Locate the cell with the specified text and output its [X, Y] center coordinate. 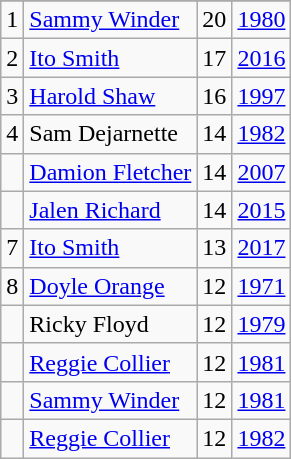
1 [12, 20]
17 [214, 58]
2016 [262, 58]
2 [12, 58]
8 [12, 286]
Doyle Orange [110, 286]
Jalen Richard [110, 210]
3 [12, 96]
4 [12, 134]
Sam Dejarnette [110, 134]
2007 [262, 172]
20 [214, 20]
Harold Shaw [110, 96]
7 [12, 248]
Damion Fletcher [110, 172]
1979 [262, 324]
Ricky Floyd [110, 324]
2015 [262, 210]
2017 [262, 248]
1971 [262, 286]
1980 [262, 20]
1997 [262, 96]
13 [214, 248]
16 [214, 96]
